Return [x, y] of the center of cell containing provided text 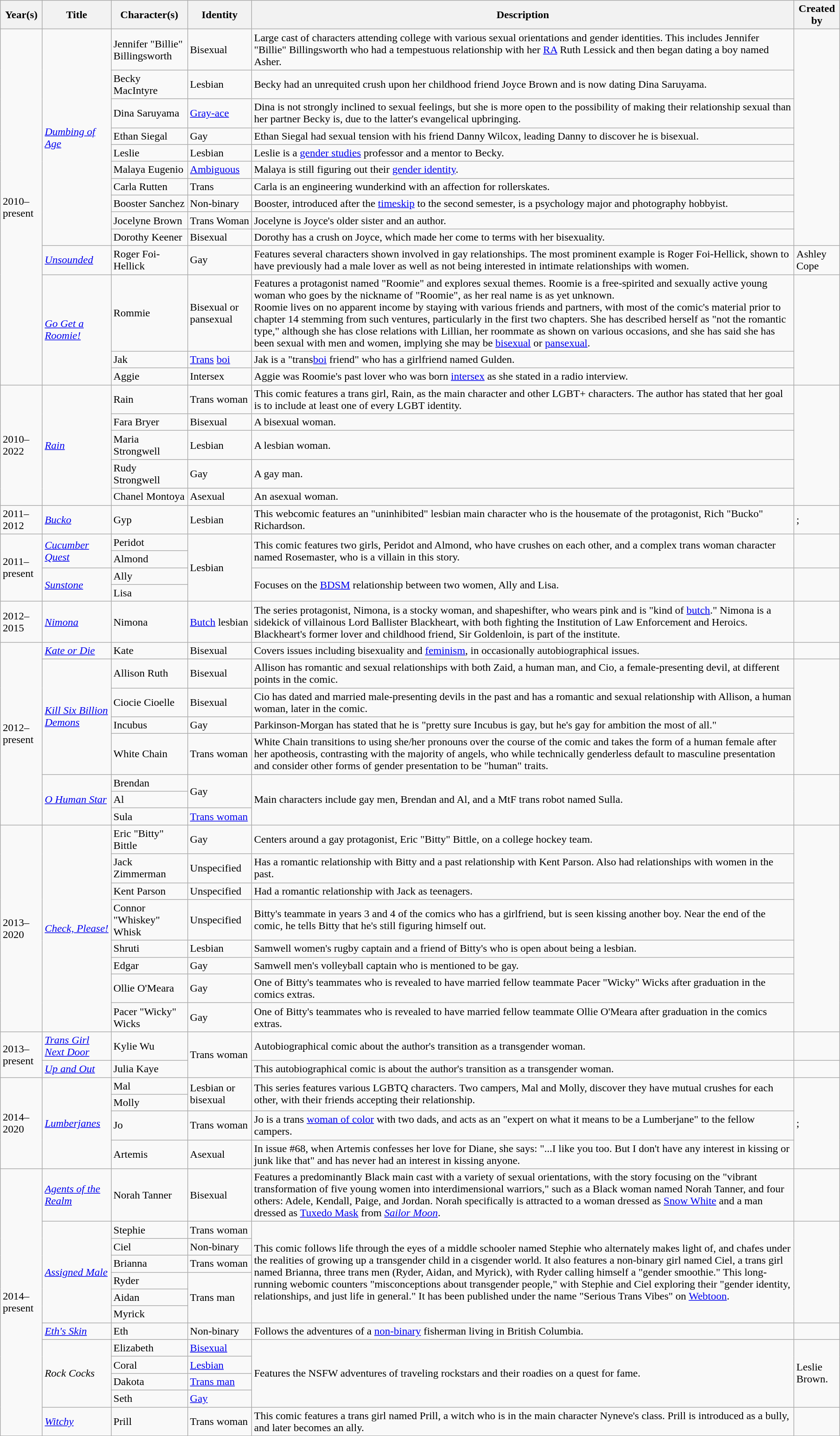
Booster Sanchez [149, 203]
Jocelyne Brown [149, 220]
Seth [149, 1398]
Becky had an unrequited crush upon her childhood friend Joyce Brown and is now dating Dina Saruyama. [523, 84]
Dina Saruyama [149, 113]
Had a romantic relationship with Jack as teenagers. [523, 891]
Carla is an engineering wunderkind with an affection for rollerskates. [523, 187]
Brendan [149, 783]
Aggie was Roomie's past lover who was born intersex as she stated in a radio interview. [523, 377]
2014–present [21, 1303]
Kent Parson [149, 891]
Kylie Wu [149, 1046]
Pacer "Wicky" Wicks [149, 1017]
One of Bitty's teammates who is revealed to have married fellow teammate Ollie O'Meara after graduation in the comics extras. [523, 1017]
Eth [149, 1331]
Lumberjanes [76, 1123]
Rudy Strongwell [149, 474]
Jak is a "transboi friend" who has a girlfriend named Gulden. [523, 360]
Booster, introduced after the timeskip to the second semester, is a psychology major and photography hobbyist. [523, 203]
Ryder [149, 1280]
Title [76, 15]
Agents of the Realm [76, 1195]
Dorothy has a crush on Joyce, which made her come to terms with her bisexuality. [523, 237]
Ciocie Cioelle [149, 702]
Leslie is a gender studies professor and a mentor to Becky. [523, 153]
Cucumber Quest [76, 551]
Gray-ace [220, 113]
Intersex [220, 377]
A bisexual woman. [523, 422]
Julia Kaye [149, 1069]
2010–2022 [21, 445]
Jo is a trans woman of color with two dads, and acts as an "expert on what it means to be a Lumberjane" to the fellow campers. [523, 1125]
Kate [149, 650]
Edgar [149, 965]
Chanel Montoya [149, 497]
Trans Woman [220, 220]
2012–present [21, 733]
Malaya Eugenio [149, 170]
Prill [149, 1421]
Stephie [149, 1230]
Ollie O'Meara [149, 988]
Gyp [149, 519]
Lisa [149, 593]
Norah Tanner [149, 1195]
Identity [220, 15]
2013–2020 [21, 928]
2013–present [21, 1055]
Leslie Brown. [817, 1373]
Created by [817, 15]
Jocelyne is Joyce's older sister and an author. [523, 220]
Brianna [149, 1264]
Jennifer "Billie" Billingsworth [149, 50]
Covers issues including bisexuality and feminism, in occasionally autobiographical issues. [523, 650]
Follows the adventures of a non-binary fisherman living in British Columbia. [523, 1331]
Description [523, 15]
Jack Zimmerman [149, 868]
Ethan Siegal [149, 136]
Trans Girl Next Door [76, 1046]
Ambiguous [220, 170]
Go Get a Roomie! [76, 330]
Peridot [149, 542]
Rommie [149, 313]
Fara Bryer [149, 422]
Has a romantic relationship with Bitty and a past relationship with Kent Parson. Also had relationships with women in the past. [523, 868]
Elizabeth [149, 1348]
Almond [149, 559]
Malaya is still figuring out their gender identity. [523, 170]
Al [149, 800]
Maria Strongwell [149, 445]
Sula [149, 817]
This autobiographical comic is about the author's transition as a transgender woman. [523, 1069]
One of Bitty's teammates who is revealed to have married fellow teammate Pacer "Wicky" Wicks after graduation in the comics extras. [523, 988]
Allison Ruth [149, 673]
Carla Rutten [149, 187]
Molly [149, 1103]
Year(s) [21, 15]
Features the NSFW adventures of traveling rockstars and their roadies on a quest for fame. [523, 1373]
Leslie [149, 153]
Up and Out [76, 1069]
Character(s) [149, 15]
Jo [149, 1125]
Kate or Die [76, 650]
Dumbing of Age [76, 137]
Witchy [76, 1421]
Unsounded [76, 260]
Ethan Siegal had sexual tension with his friend Danny Wilcox, leading Danny to discover he is bisexual. [523, 136]
Mal [149, 1086]
Samwell women's rugby captain and a friend of Bitty's who is open about being a lesbian. [523, 949]
Main characters include gay men, Brendan and Al, and a MtF trans robot named Sulla. [523, 800]
Dorothy Keener [149, 237]
Rock Cocks [76, 1373]
Trans boi [220, 360]
O Human Star [76, 800]
Check, Please! [76, 928]
Assigned Male [76, 1272]
Incubus [149, 725]
Eth's Skin [76, 1331]
An asexual woman. [523, 497]
Ciel [149, 1247]
Artemis [149, 1155]
Samwell men's volleyball captain who is mentioned to be gay. [523, 965]
Ashley Cope [817, 260]
Kill Six Billion Demons [76, 716]
Eric "Bitty" Bittle [149, 839]
Shruti [149, 949]
This webcomic features an "uninhibited" lesbian main character who is the housemate of the protagonist, Rich "Bucko" Richardson. [523, 519]
Aggie [149, 377]
Autobiographical comic about the author's transition as a transgender woman. [523, 1046]
Jak [149, 360]
Roger Foi-Hellick [149, 260]
Trans [220, 187]
A lesbian woman. [523, 445]
Sunstone [76, 584]
2011–2012 [21, 519]
Connor "Whiskey" Whisk [149, 920]
Ally [149, 576]
Lesbian or bisexual [220, 1094]
2010–present [21, 207]
Parkinson-Morgan has stated that he is "pretty sure Incubus is gay, but he's gay for ambition the most of all." [523, 725]
Focuses on the BDSM relationship between two women, Ally and Lisa. [523, 584]
Coral [149, 1365]
Centers around a gay protagonist, Eric "Bitty" Bittle, on a college hockey team. [523, 839]
Myrick [149, 1314]
2011–present [21, 568]
2012–2015 [21, 622]
Bucko [76, 519]
Bisexual or pansexual [220, 313]
Dakota [149, 1382]
Aidan [149, 1297]
White Chain [149, 754]
2014–2020 [21, 1123]
Butch lesbian [220, 622]
Becky MacIntyre [149, 84]
A gay man. [523, 474]
Allison has romantic and sexual relationships with both Zaid, a human man, and Cio, a female-presenting devil, at different points in the comic. [523, 673]
